Scan for the cell matching the given text and deliver its [x, y] coordinate at center. 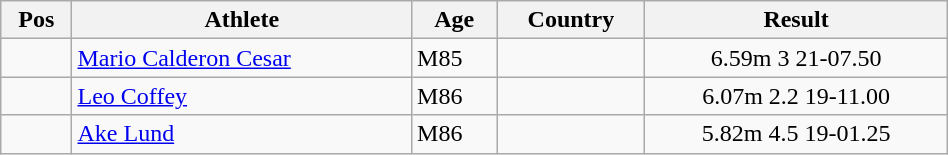
6.07m 2.2 19-11.00 [796, 96]
Leo Coffey [242, 96]
5.82m 4.5 19-01.25 [796, 134]
Result [796, 20]
Country [571, 20]
Pos [36, 20]
Age [454, 20]
Ake Lund [242, 134]
M85 [454, 58]
Athlete [242, 20]
Mario Calderon Cesar [242, 58]
6.59m 3 21-07.50 [796, 58]
